Return (x, y) of the center of cell containing provided text 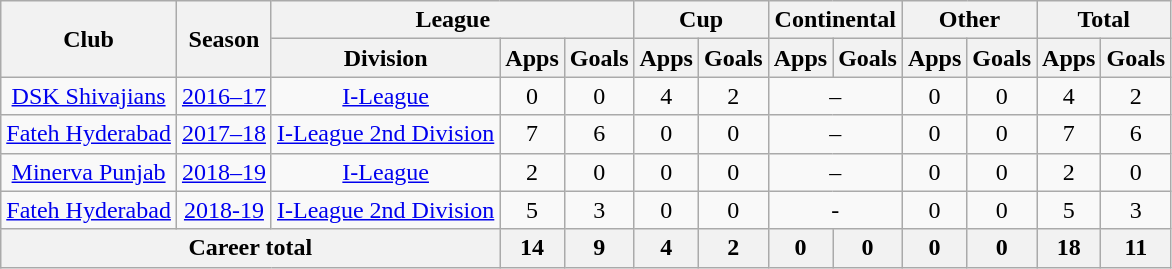
DSK Shivajians (89, 96)
- (835, 210)
Continental (835, 20)
Cup (701, 20)
Career total (250, 248)
11 (1136, 248)
18 (1069, 248)
Division (385, 58)
Minerva Punjab (89, 172)
2018–19 (224, 172)
9 (599, 248)
Club (89, 39)
2016–17 (224, 96)
Season (224, 39)
Other (969, 20)
2018-19 (224, 210)
2017–18 (224, 134)
League (452, 20)
Total (1104, 20)
14 (532, 248)
